Scan for the cell matching the given text and deliver its (X, Y) coordinate at center. 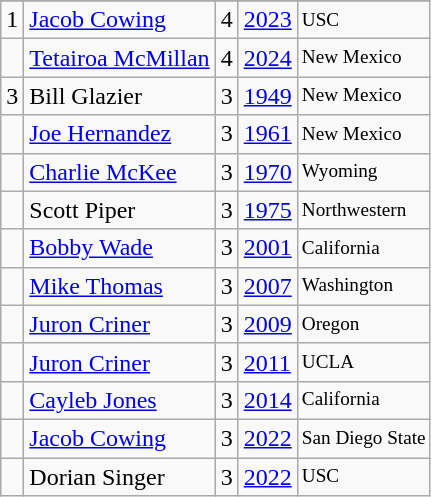
Bobby Wade (120, 248)
2014 (268, 400)
Scott Piper (120, 210)
Tetairoa McMillan (120, 58)
San Diego State (364, 438)
1949 (268, 96)
2011 (268, 362)
UCLA (364, 362)
1961 (268, 134)
2007 (268, 286)
Washington (364, 286)
Joe Hernandez (120, 134)
Dorian Singer (120, 477)
1970 (268, 172)
1975 (268, 210)
2023 (268, 20)
2024 (268, 58)
2009 (268, 324)
Oregon (364, 324)
Wyoming (364, 172)
2001 (268, 248)
Cayleb Jones (120, 400)
Northwestern (364, 210)
Mike Thomas (120, 286)
1 (12, 20)
Charlie McKee (120, 172)
Bill Glazier (120, 96)
